Detect which cell encompasses the target text, then output its [x, y] center coordinate. 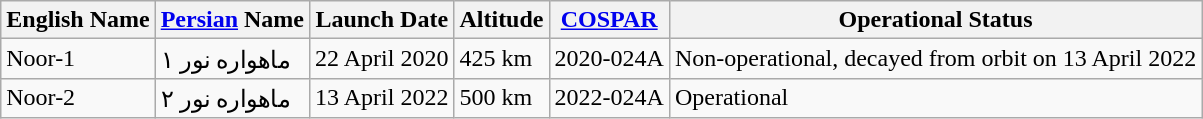
Operational Status [935, 20]
13 April 2022 [382, 98]
ماهواره نور ۲ [232, 98]
425 km [502, 59]
Operational [935, 98]
COSPAR [609, 20]
2022-024A [609, 98]
Launch Date [382, 20]
2020-024A [609, 59]
English Name [78, 20]
22 April 2020 [382, 59]
500 km [502, 98]
Noor-2 [78, 98]
ماهواره نور ۱ [232, 59]
Noor-1 [78, 59]
Altitude [502, 20]
Non-operational, decayed from orbit on 13 April 2022 [935, 59]
Persian Name [232, 20]
